Detect which cell encompasses the target text, then output its [x, y] center coordinate. 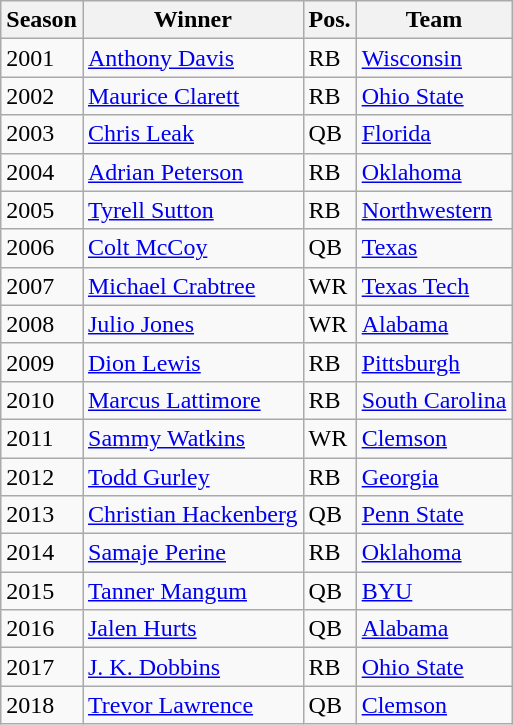
2008 [42, 324]
2017 [42, 667]
2015 [42, 591]
2001 [42, 58]
Jalen Hurts [192, 629]
Christian Hackenberg [192, 515]
Dion Lewis [192, 362]
Season [42, 20]
Florida [434, 134]
Colt McCoy [192, 248]
South Carolina [434, 400]
Trevor Lawrence [192, 705]
Adrian Peterson [192, 172]
2012 [42, 477]
Penn State [434, 515]
Michael Crabtree [192, 286]
BYU [434, 591]
2013 [42, 515]
Tanner Mangum [192, 591]
Marcus Lattimore [192, 400]
Texas [434, 248]
2014 [42, 553]
Georgia [434, 477]
Chris Leak [192, 134]
Winner [192, 20]
2018 [42, 705]
2009 [42, 362]
2016 [42, 629]
Anthony Davis [192, 58]
Northwestern [434, 210]
Maurice Clarett [192, 96]
Sammy Watkins [192, 438]
Samaje Perine [192, 553]
2002 [42, 96]
2007 [42, 286]
2003 [42, 134]
2004 [42, 172]
2011 [42, 438]
Pos. [330, 20]
Pittsburgh [434, 362]
Tyrell Sutton [192, 210]
Texas Tech [434, 286]
2006 [42, 248]
Team [434, 20]
2005 [42, 210]
2010 [42, 400]
J. K. Dobbins [192, 667]
Wisconsin [434, 58]
Julio Jones [192, 324]
Todd Gurley [192, 477]
